Identify which cell holds the provided text, then report its [X, Y] central coordinate. 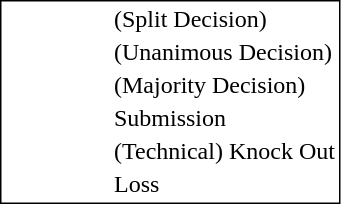
(Majority Decision) [224, 85]
Submission [224, 119]
(Unanimous Decision) [224, 53]
Loss [224, 185]
(Split Decision) [224, 19]
(Technical) Knock Out [224, 151]
